Return (X, Y) of the center of cell containing provided text 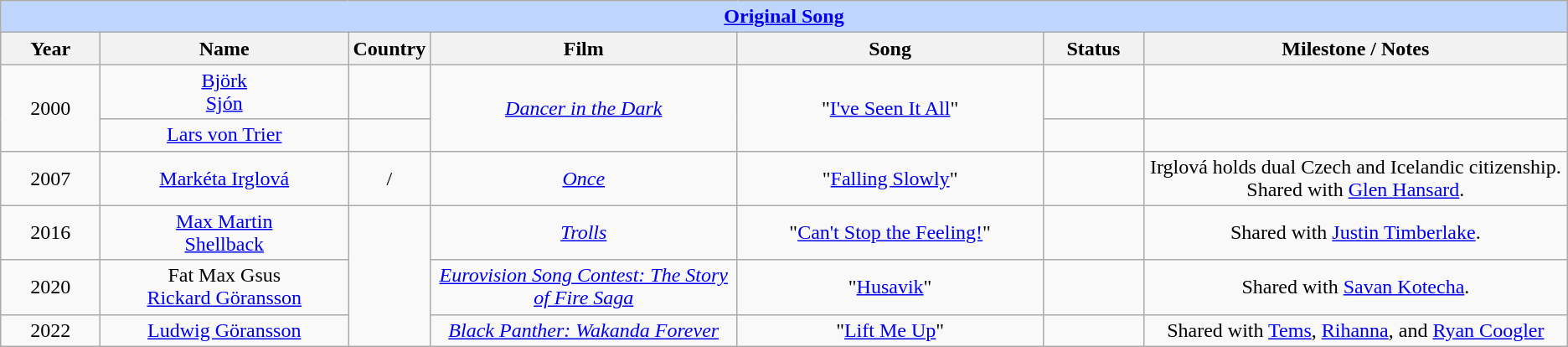
2020 (50, 287)
Milestone / Notes (1355, 49)
Fat Max GsusRickard Göransson (224, 287)
Eurovision Song Contest: The Story of Fire Saga (584, 287)
2022 (50, 330)
Ludwig Göransson (224, 330)
Dancer in the Dark (584, 107)
Shared with Justin Timberlake. (1355, 233)
Markéta Irglová (224, 178)
"I've Seen It All" (890, 107)
"Husavik" (890, 287)
Shared with Savan Kotecha. (1355, 287)
Film (584, 49)
2007 (50, 178)
Trolls (584, 233)
BjörkSjón (224, 92)
Once (584, 178)
Black Panther: Wakanda Forever (584, 330)
Shared with Tems, Rihanna, and Ryan Coogler (1355, 330)
Irglová holds dual Czech and Icelandic citizenship.Shared with Glen Hansard. (1355, 178)
"Lift Me Up" (890, 330)
"Falling Slowly" (890, 178)
Country (389, 49)
2016 (50, 233)
"Can't Stop the Feeling!" (890, 233)
Year (50, 49)
Name (224, 49)
Original Song (784, 17)
Max MartinShellback (224, 233)
Status (1093, 49)
2000 (50, 107)
Lars von Trier (224, 135)
Song (890, 49)
/ (389, 178)
